Pinpoint the cell where the given text exists, returning its [X, Y] midpoint coordinate. 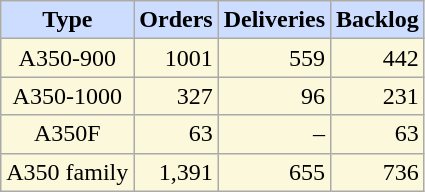
A350 family [68, 172]
96 [274, 96]
559 [274, 58]
A350F [68, 134]
Backlog [378, 20]
442 [378, 58]
1,391 [176, 172]
Deliveries [274, 20]
736 [378, 172]
A350-1000 [68, 96]
231 [378, 96]
1001 [176, 58]
Type [68, 20]
Orders [176, 20]
A350-900 [68, 58]
– [274, 134]
655 [274, 172]
327 [176, 96]
